Return the (x, y) coordinate for the center point of the cell that contains the specified text.  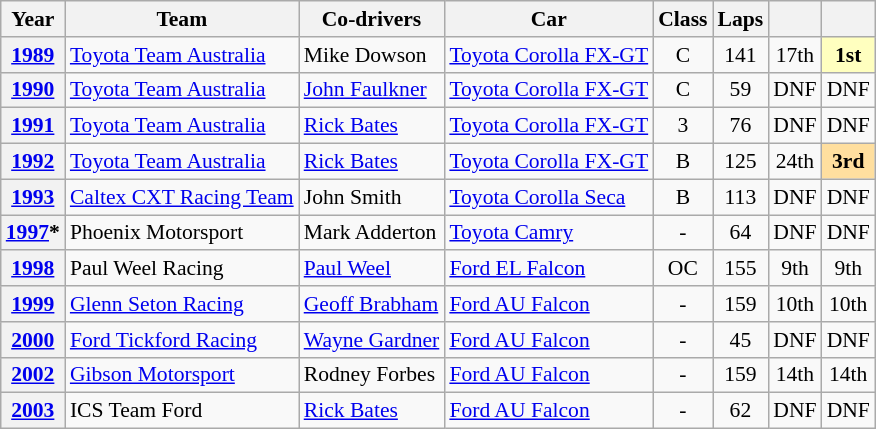
Glenn Seton Racing (182, 304)
1990 (33, 90)
2003 (33, 411)
141 (741, 55)
Rodney Forbes (372, 375)
1993 (33, 197)
1997* (33, 233)
Mark Adderton (372, 233)
ICS Team Ford (182, 411)
Co-drivers (372, 19)
155 (741, 269)
3 (682, 126)
Paul Weel Racing (182, 269)
1989 (33, 55)
2000 (33, 340)
Mike Dowson (372, 55)
125 (741, 162)
1998 (33, 269)
62 (741, 411)
1999 (33, 304)
OC (682, 269)
Wayne Gardner (372, 340)
Gibson Motorsport (182, 375)
John Faulkner (372, 90)
Toyota Camry (548, 233)
Ford EL Falcon (548, 269)
Year (33, 19)
2002 (33, 375)
Toyota Corolla Seca (548, 197)
3rd (848, 162)
Caltex CXT Racing Team (182, 197)
17th (794, 55)
Car (548, 19)
John Smith (372, 197)
Class (682, 19)
45 (741, 340)
76 (741, 126)
Paul Weel (372, 269)
Team (182, 19)
24th (794, 162)
Geoff Brabham (372, 304)
59 (741, 90)
1992 (33, 162)
64 (741, 233)
Laps (741, 19)
Ford Tickford Racing (182, 340)
1st (848, 55)
Phoenix Motorsport (182, 233)
1991 (33, 126)
113 (741, 197)
